Output the (x, y) coordinate of the center of the cell containing the given text.  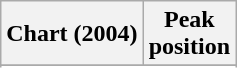
Peakposition (189, 34)
Chart (2004) (72, 34)
